Find where the given text appears and provide that cell's center as [X, Y] coordinate. 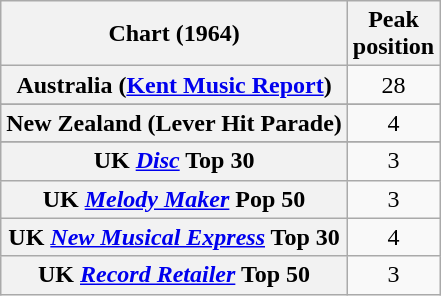
New Zealand (Lever Hit Parade) [174, 123]
UK Melody Maker Pop 50 [174, 199]
28 [393, 85]
UK New Musical Express Top 30 [174, 237]
Australia (Kent Music Report) [174, 85]
UK Record Retailer Top 50 [174, 275]
UK Disc Top 30 [174, 161]
Peakposition [393, 34]
Chart (1964) [174, 34]
